Return the (x, y) coordinate for the center point of the cell that contains the specified text.  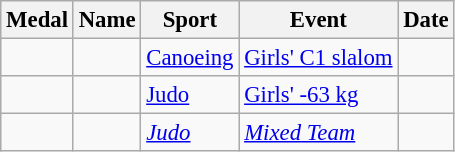
Girls' C1 slalom (318, 58)
Medal (38, 20)
Name (107, 20)
Girls' -63 kg (318, 95)
Mixed Team (318, 133)
Sport (190, 20)
Event (318, 20)
Date (426, 20)
Canoeing (190, 58)
